Identify which cell holds the provided text, then report its (x, y) central coordinate. 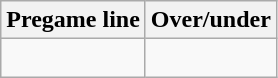
Pregame line (74, 20)
Over/under (210, 20)
